Output the (x, y) coordinate of the center of the cell containing the given text.  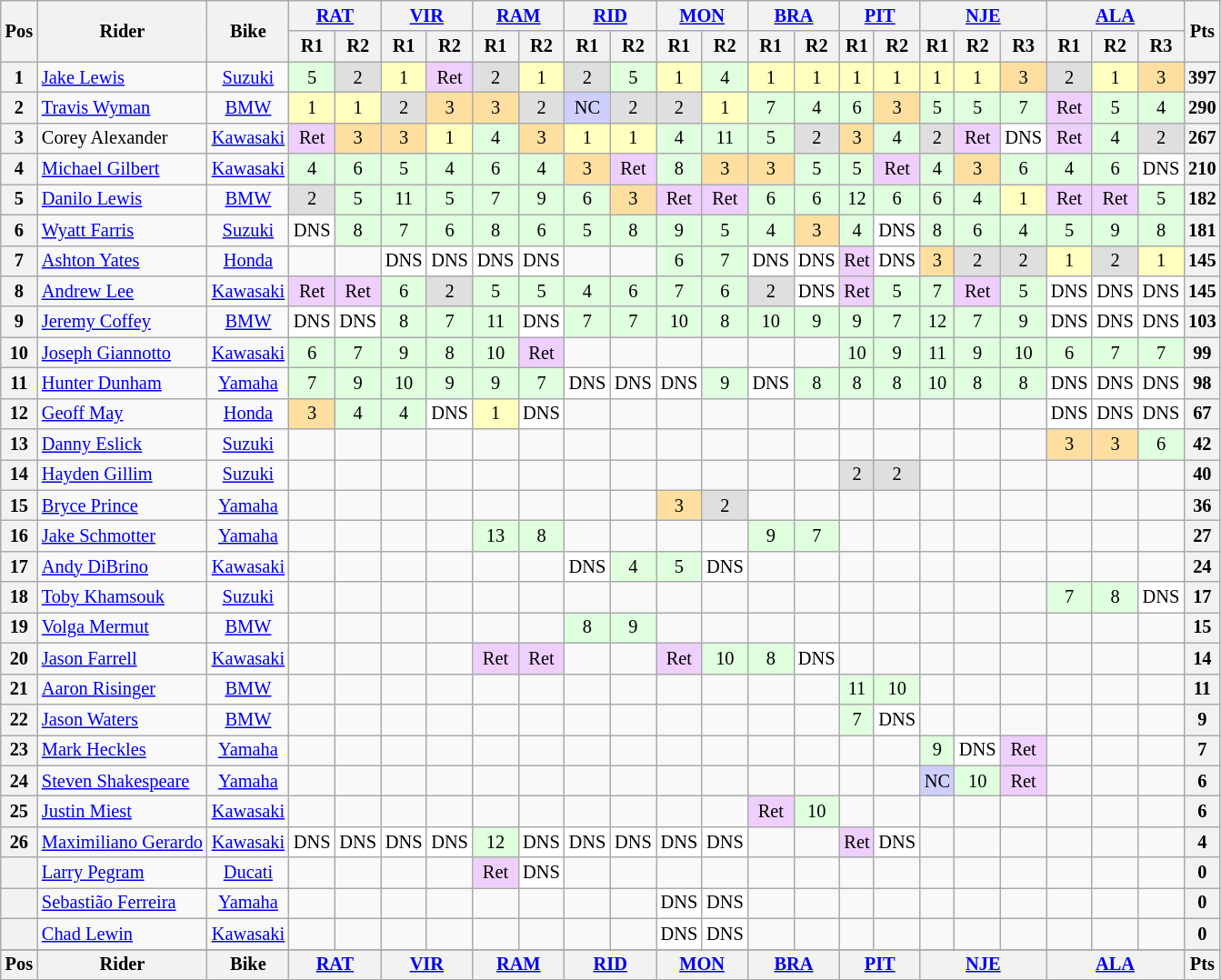
36 (1202, 505)
Larry Pegram (122, 873)
Geoff May (122, 414)
27 (1202, 535)
21 (19, 689)
Andrew Lee (122, 291)
Joseph Giannotto (122, 353)
Travis Wyman (122, 107)
20 (19, 658)
Ashton Yates (122, 261)
Aaron Risinger (122, 689)
267 (1202, 138)
Volga Mermut (122, 627)
181 (1202, 230)
42 (1202, 445)
Sebastião Ferreira (122, 903)
Steven Shakespeare (122, 781)
Corey Alexander (122, 138)
103 (1202, 322)
26 (19, 842)
Andy DiBrino (122, 566)
Michael Gilbert (122, 169)
99 (1202, 353)
290 (1202, 107)
397 (1202, 77)
Mark Heckles (122, 750)
18 (19, 597)
Jason Farrell (122, 658)
Toby Khamsouk (122, 597)
Bryce Prince (122, 505)
23 (19, 750)
210 (1202, 169)
67 (1202, 414)
16 (19, 535)
Jake Lewis (122, 77)
25 (19, 811)
Ducati (248, 873)
19 (19, 627)
Wyatt Farris (122, 230)
Jeremy Coffey (122, 322)
Maximiliano Gerardo (122, 842)
Chad Lewin (122, 934)
182 (1202, 199)
Danny Eslick (122, 445)
Jason Waters (122, 719)
Danilo Lewis (122, 199)
Justin Miest (122, 811)
Hayden Gillim (122, 475)
40 (1202, 475)
Jake Schmotter (122, 535)
98 (1202, 383)
22 (19, 719)
Hunter Dunham (122, 383)
